Find where the given text appears and provide that cell's center as (X, Y) coordinate. 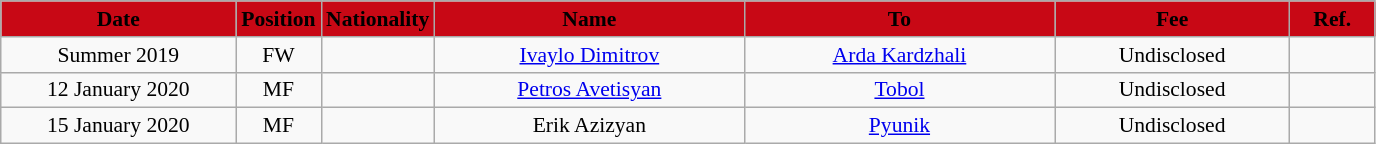
Name (589, 19)
Pyunik (899, 126)
Fee (1172, 19)
12 January 2020 (118, 90)
To (899, 19)
Nationality (378, 19)
Arda Kardzhali (899, 55)
Tobol (899, 90)
Erik Azizyan (589, 126)
15 January 2020 (118, 126)
Petros Avetisyan (589, 90)
Ref. (1332, 19)
Date (118, 19)
Position (278, 19)
FW (278, 55)
Summer 2019 (118, 55)
Ivaylo Dimitrov (589, 55)
